Find where the given text appears and provide that cell's center as [X, Y] coordinate. 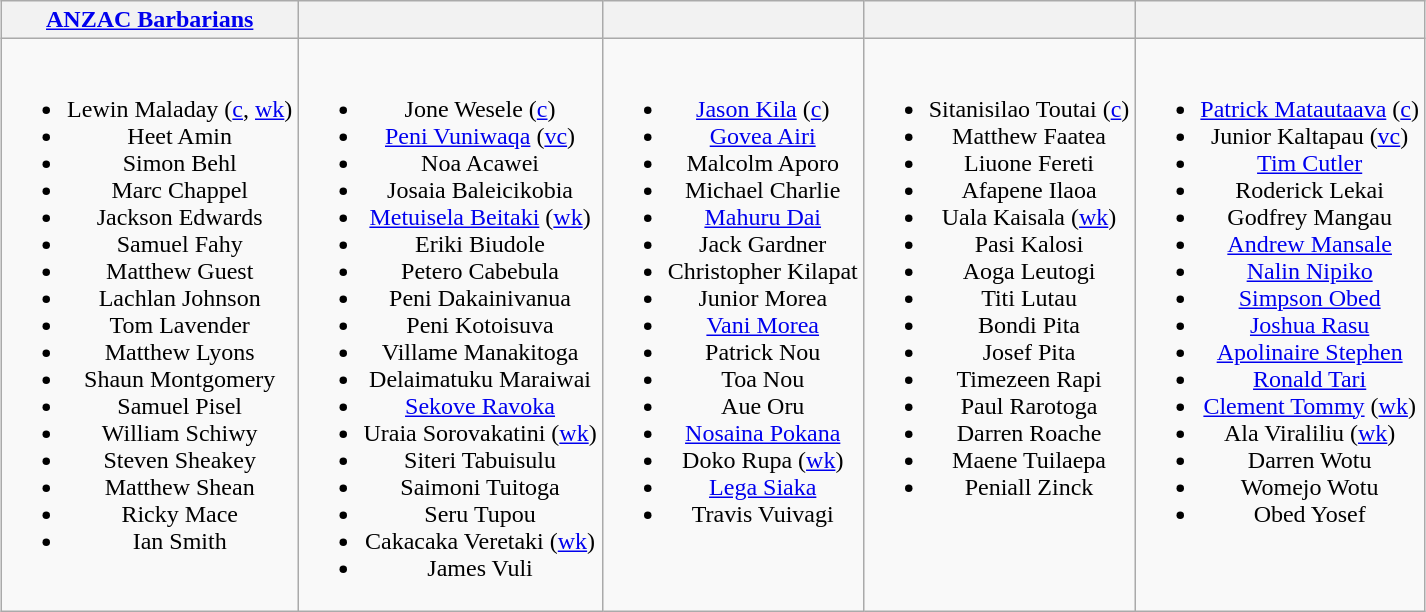
ANZAC Barbarians [150, 20]
